Determine the [x, y] coordinate at the center of the cell enclosing the given text.  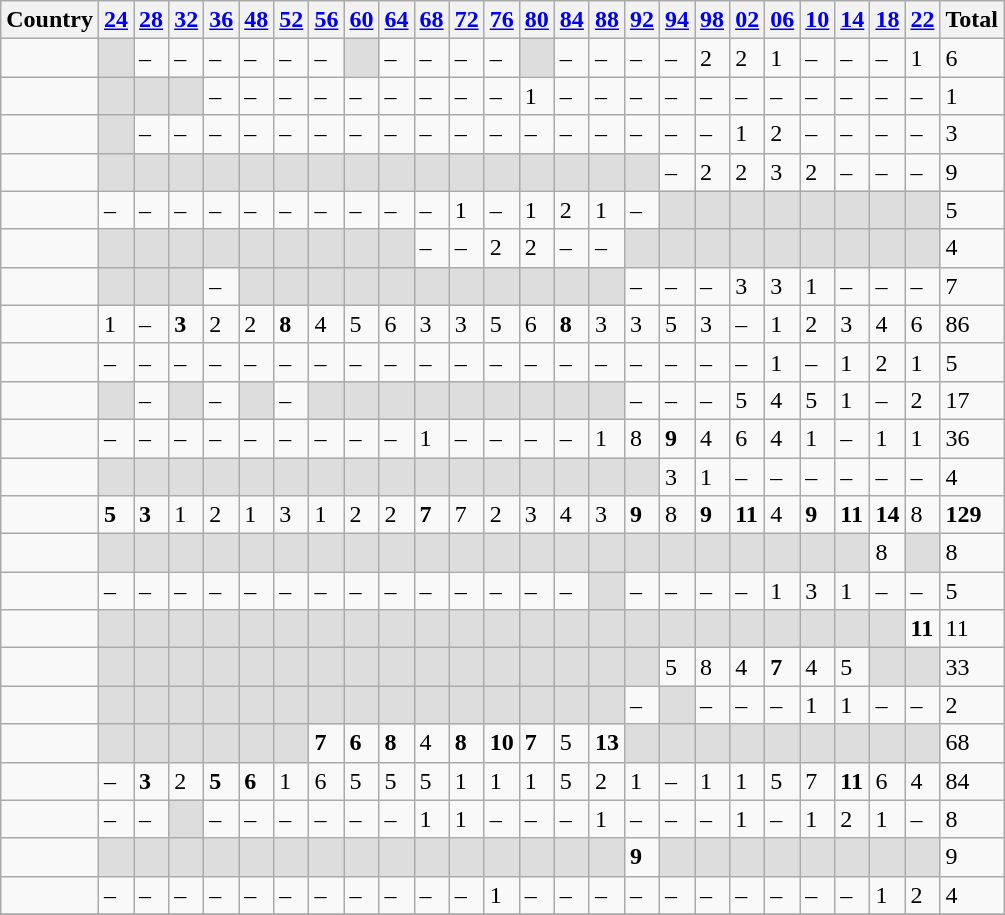
98 [712, 20]
86 [972, 324]
32 [186, 20]
60 [362, 20]
52 [292, 20]
Total [972, 20]
13 [606, 743]
88 [606, 20]
24 [116, 20]
22 [922, 20]
06 [782, 20]
02 [748, 20]
28 [152, 20]
94 [676, 20]
80 [536, 20]
18 [888, 20]
48 [256, 20]
129 [972, 515]
33 [972, 667]
64 [396, 20]
76 [502, 20]
92 [642, 20]
17 [972, 400]
56 [326, 20]
Country [50, 20]
72 [466, 20]
